Locate the cell with the specified text and output its (X, Y) center coordinate. 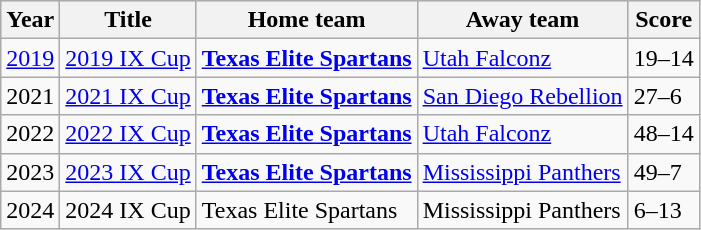
Title (128, 20)
2022 (30, 134)
Score (664, 20)
49–7 (664, 172)
2021 IX Cup (128, 96)
Home team (306, 20)
2023 IX Cup (128, 172)
San Diego Rebellion (522, 96)
2024 (30, 210)
19–14 (664, 58)
2019 (30, 58)
2019 IX Cup (128, 58)
Year (30, 20)
48–14 (664, 134)
2021 (30, 96)
Away team (522, 20)
6–13 (664, 210)
2022 IX Cup (128, 134)
2023 (30, 172)
2024 IX Cup (128, 210)
27–6 (664, 96)
